Search for the cell housing the specified text and yield its [x, y] center coordinate. 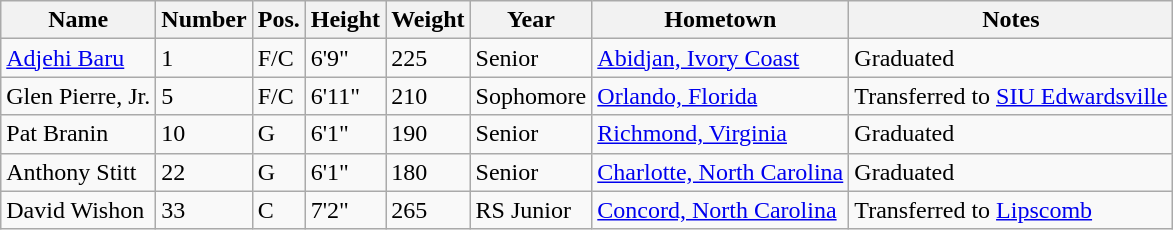
Year [531, 20]
6'11" [345, 96]
Glen Pierre, Jr. [78, 96]
190 [428, 134]
Anthony Stitt [78, 172]
210 [428, 96]
RS Junior [531, 210]
6'9" [345, 58]
Weight [428, 20]
Adjehi Baru [78, 58]
Hometown [720, 20]
Charlotte, North Carolina [720, 172]
Notes [1011, 20]
Transferred to SIU Edwardsville [1011, 96]
10 [204, 134]
22 [204, 172]
Richmond, Virginia [720, 134]
180 [428, 172]
5 [204, 96]
265 [428, 210]
Name [78, 20]
33 [204, 210]
C [278, 210]
225 [428, 58]
Concord, North Carolina [720, 210]
7'2" [345, 210]
Abidjan, Ivory Coast [720, 58]
Height [345, 20]
David Wishon [78, 210]
Sophomore [531, 96]
Orlando, Florida [720, 96]
Pat Branin [78, 134]
Transferred to Lipscomb [1011, 210]
Number [204, 20]
Pos. [278, 20]
1 [204, 58]
